Scan for the cell matching the given text and deliver its (x, y) coordinate at center. 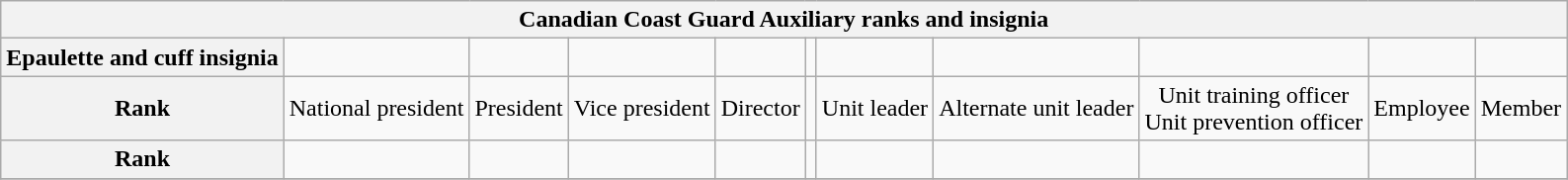
President (519, 109)
Unit training officerUnit prevention officer (1254, 109)
Director (761, 109)
Epaulette and cuff insignia (142, 57)
Member (1521, 109)
Alternate unit leader (1036, 109)
National president (376, 109)
Unit leader (874, 109)
Employee (1422, 109)
Canadian Coast Guard Auxiliary ranks and insignia (784, 20)
Vice president (642, 109)
